Return the (X, Y) coordinate for the center point of the cell that contains the specified text.  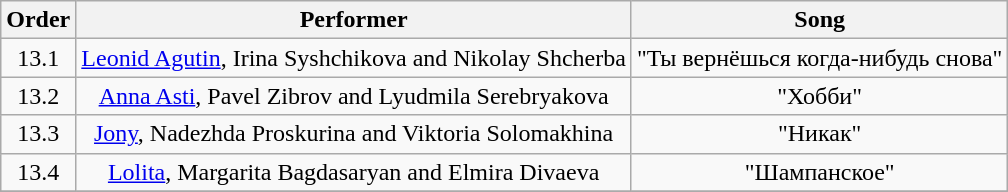
13.3 (38, 134)
Song (819, 20)
13.1 (38, 58)
Anna Asti, Pavel Zibrov and Lyudmila Serebryakova (354, 96)
Order (38, 20)
Lolita, Margarita Bagdasaryan and Elmira Divaeva (354, 172)
"Ты вернёшься когда-нибудь снова" (819, 58)
Jony, Nadezhda Proskurina and Viktoria Solomakhina (354, 134)
13.4 (38, 172)
"Никак" (819, 134)
"Шампанское" (819, 172)
Leonid Agutin, Irina Syshchikova and Nikolay Shcherba (354, 58)
13.2 (38, 96)
Performer (354, 20)
"Хобби" (819, 96)
